Find where the given text appears and provide that cell's center as [X, Y] coordinate. 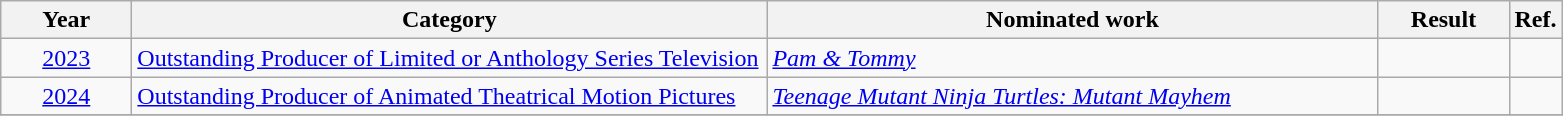
Ref. [1536, 20]
Pam & Tommy [1072, 58]
Year [66, 20]
Category [450, 20]
Teenage Mutant Ninja Turtles: Mutant Mayhem [1072, 96]
2023 [66, 58]
2024 [66, 96]
Nominated work [1072, 20]
Outstanding Producer of Animated Theatrical Motion Pictures [450, 96]
Outstanding Producer of Limited or Anthology Series Television [450, 58]
Result [1444, 20]
